Provide the [X, Y] coordinate of the cell's center where the given text is located.  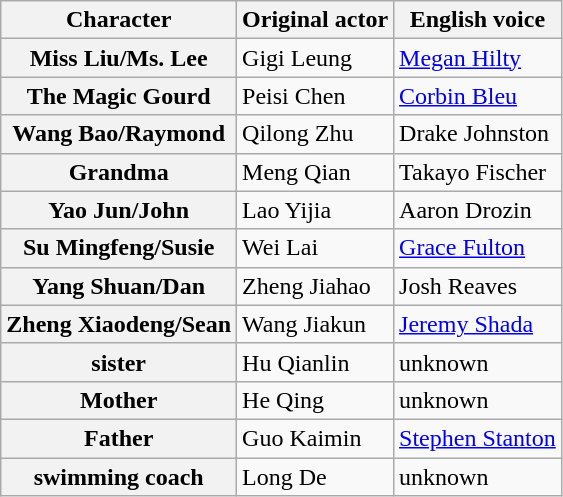
Drake Johnston [478, 134]
English voice [478, 20]
Grandma [119, 172]
Corbin Bleu [478, 96]
The Magic Gourd [119, 96]
Wang Jiakun [316, 324]
Miss Liu/Ms. Lee [119, 58]
Gigi Leung [316, 58]
Character [119, 20]
Wang Bao/Raymond [119, 134]
Josh Reaves [478, 286]
Hu Qianlin [316, 362]
Aaron Drozin [478, 210]
Su Mingfeng/Susie [119, 248]
Original actor [316, 20]
Megan Hilty [478, 58]
He Qing [316, 400]
Meng Qian [316, 172]
swimming coach [119, 477]
Jeremy Shada [478, 324]
Yao Jun/John [119, 210]
Long De [316, 477]
Stephen Stanton [478, 438]
Guo Kaimin [316, 438]
Peisi Chen [316, 96]
Wei Lai [316, 248]
Takayo Fischer [478, 172]
Father [119, 438]
Yang Shuan/Dan [119, 286]
sister [119, 362]
Zheng Jiahao [316, 286]
Grace Fulton [478, 248]
Lao Yijia [316, 210]
Mother [119, 400]
Qilong Zhu [316, 134]
Zheng Xiaodeng/Sean [119, 324]
